Capture the cell that displays the provided text and extract its [x, y] central coordinate. 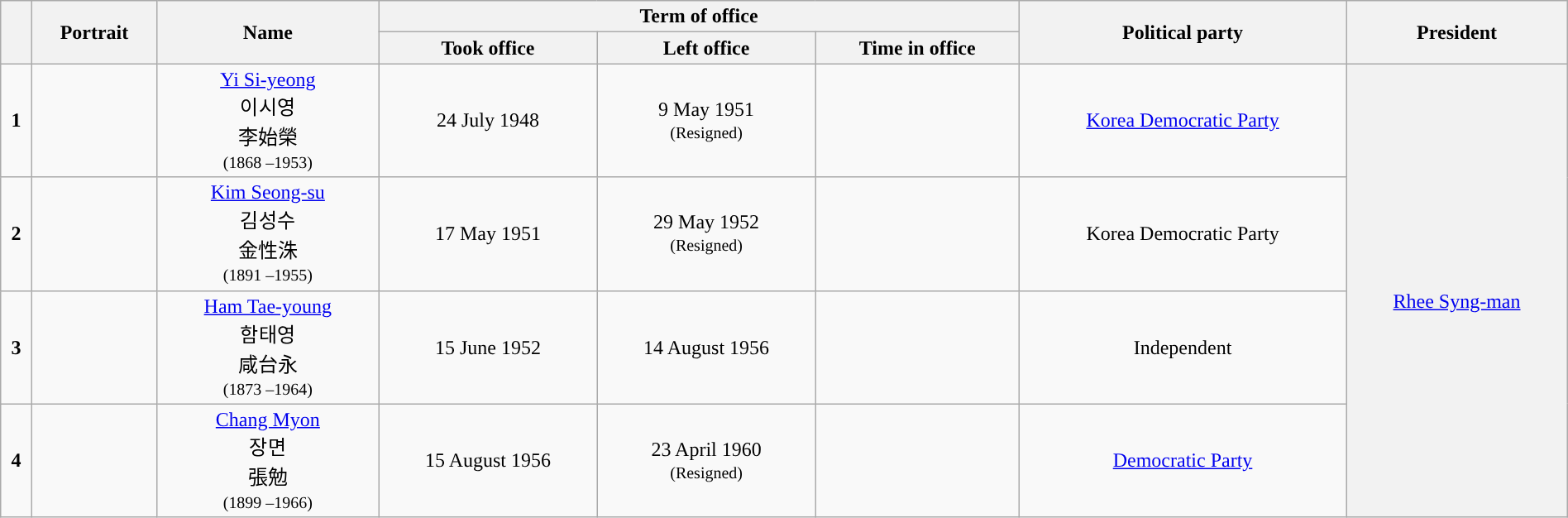
Name [268, 32]
Time in office [917, 48]
29 May 1952(Resigned) [706, 233]
Ham Tae-young함태영咸台永(1873 –1964) [268, 348]
4 [17, 460]
Yi Si-yeong이시영李始榮(1868 –1953) [268, 121]
9 May 1951(Resigned) [706, 121]
2 [17, 233]
Independent [1183, 348]
Political party [1183, 32]
Rhee Syng-man [1457, 290]
Portrait [94, 32]
3 [17, 348]
1 [17, 121]
Took office [488, 48]
23 April 1960(Resigned) [706, 460]
24 July 1948 [488, 121]
15 June 1952 [488, 348]
14 August 1956 [706, 348]
15 August 1956 [488, 460]
Chang Myon장면張勉(1899 –1966) [268, 460]
17 May 1951 [488, 233]
Kim Seong-su김성수金性洙(1891 –1955) [268, 233]
Democratic Party [1183, 460]
Term of office [699, 17]
Left office [706, 48]
President [1457, 32]
